Find where the given text appears and provide that cell's center as [X, Y] coordinate. 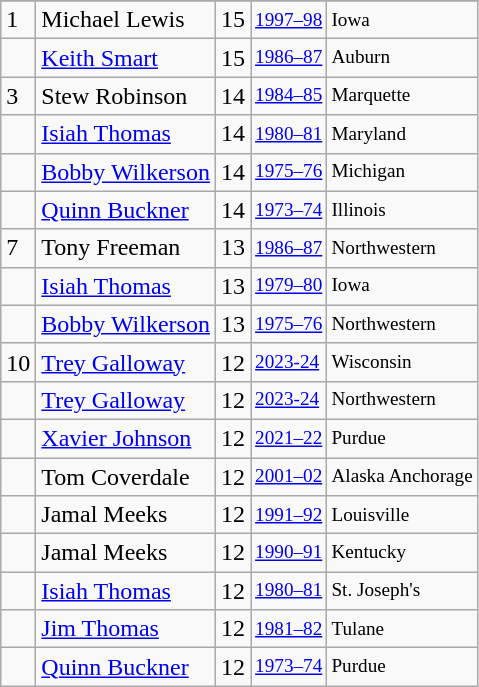
10 [18, 362]
Keith Smart [126, 58]
3 [18, 96]
St. Joseph's [402, 591]
1997–98 [289, 20]
1984–85 [289, 96]
Maryland [402, 134]
Michael Lewis [126, 20]
1979–80 [289, 286]
1990–91 [289, 553]
Tulane [402, 629]
Tom Coverdale [126, 477]
1 [18, 20]
Kentucky [402, 553]
Xavier Johnson [126, 438]
Illinois [402, 210]
2001–02 [289, 477]
1981–82 [289, 629]
Michigan [402, 172]
2021–22 [289, 438]
Marquette [402, 96]
Stew Robinson [126, 96]
7 [18, 248]
Wisconsin [402, 362]
1991–92 [289, 515]
Louisville [402, 515]
Auburn [402, 58]
Jim Thomas [126, 629]
Alaska Anchorage [402, 477]
Tony Freeman [126, 248]
